Pinpoint the cell where the given text exists, returning its (x, y) midpoint coordinate. 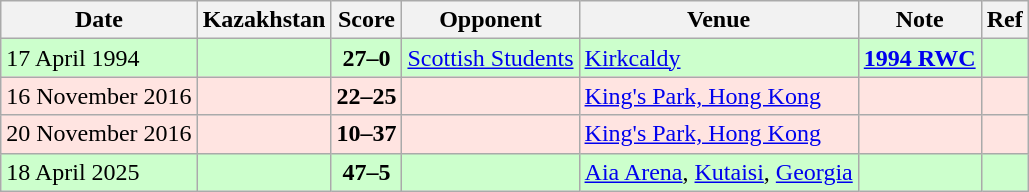
Kazakhstan (264, 20)
Score (366, 20)
Ref (1004, 20)
Aia Arena, Kutaisi, Georgia (718, 172)
1994 RWC (920, 58)
18 April 2025 (99, 172)
10–37 (366, 134)
22–25 (366, 96)
27–0 (366, 58)
17 April 1994 (99, 58)
Note (920, 20)
16 November 2016 (99, 96)
Venue (718, 20)
47–5 (366, 172)
Opponent (490, 20)
Scottish Students (490, 58)
Date (99, 20)
20 November 2016 (99, 134)
Kirkcaldy (718, 58)
